Capture the cell that displays the provided text and extract its (X, Y) central coordinate. 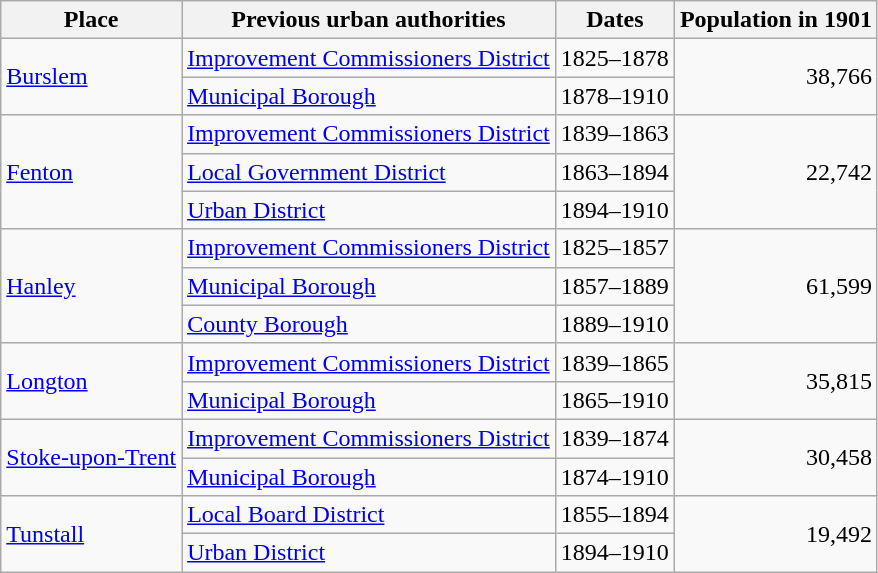
1825–1878 (614, 58)
Fenton (92, 172)
Local Board District (369, 515)
1839–1863 (614, 134)
Hanley (92, 286)
1865–1910 (614, 400)
1863–1894 (614, 172)
Previous urban authorities (369, 20)
Dates (614, 20)
1889–1910 (614, 324)
Longton (92, 381)
1839–1874 (614, 438)
Local Government District (369, 172)
1825–1857 (614, 248)
Tunstall (92, 534)
County Borough (369, 324)
19,492 (776, 534)
Stoke-upon-Trent (92, 457)
1878–1910 (614, 96)
1855–1894 (614, 515)
1874–1910 (614, 477)
38,766 (776, 77)
Burslem (92, 77)
1857–1889 (614, 286)
22,742 (776, 172)
61,599 (776, 286)
30,458 (776, 457)
Place (92, 20)
1839–1865 (614, 362)
35,815 (776, 381)
Population in 1901 (776, 20)
